Find where the given text appears and provide that cell's center as (x, y) coordinate. 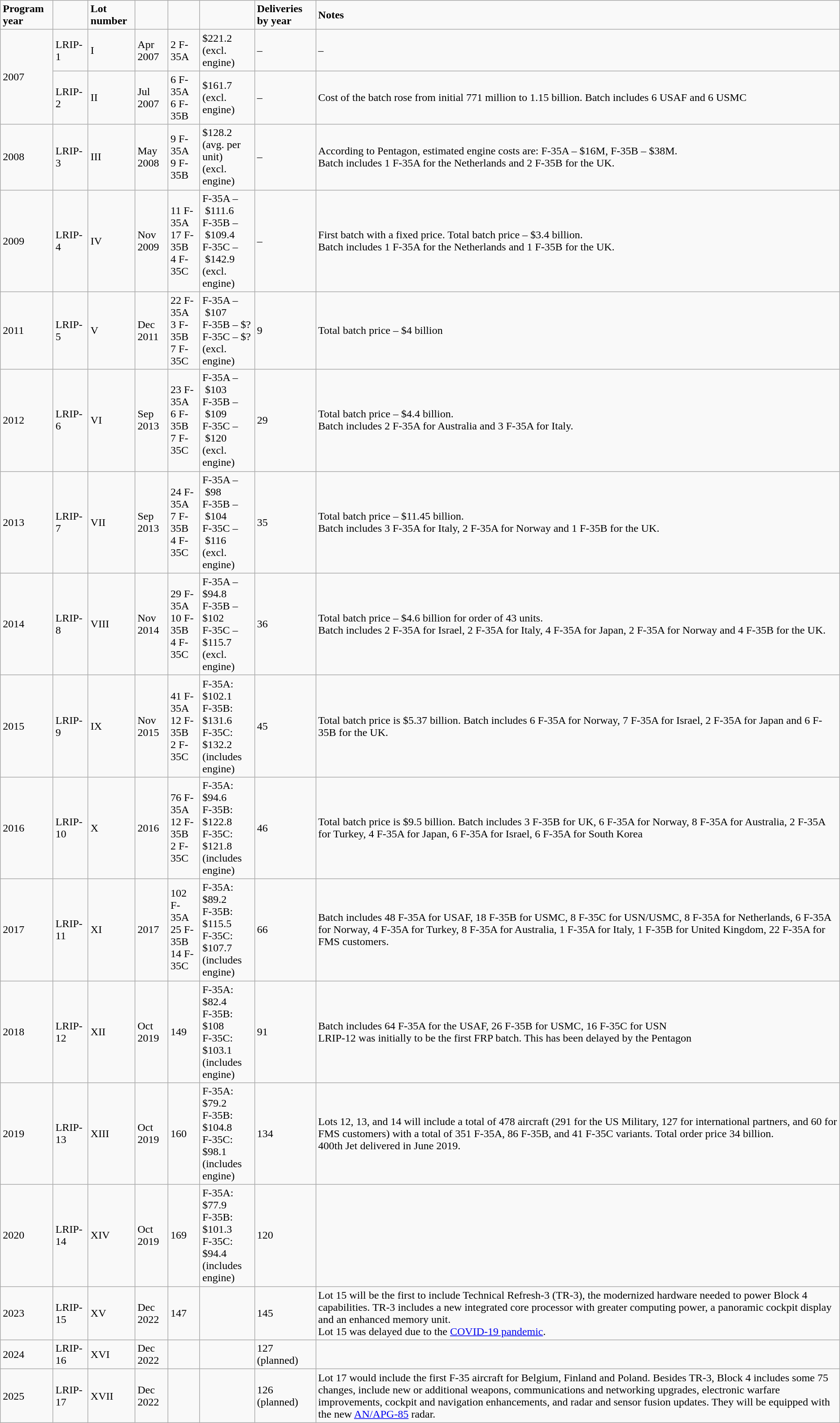
76 F-35A 12 F-35B 2 F-35C (184, 828)
III (111, 157)
XI (111, 930)
F-35A – $94.8 F-35B – $102 F-35C – $115.7 (excl. engine) (227, 624)
LRIP-13 (70, 1134)
First batch with a fixed price. Total batch price – $3.4 billion. Batch includes 1 F-35A for the Netherlands and 1 F-35B for the UK. (578, 241)
2008 (27, 157)
145 (285, 1313)
169 (184, 1236)
XIII (111, 1134)
22 F-35A 3 F-35B 7 F-35C (184, 330)
LRIP-6 (70, 420)
Nov 2015 (152, 726)
LRIP-15 (70, 1313)
2024 (27, 1354)
2014 (27, 624)
F-35A: $77.9 F-35B: $101.3 F-35C: $94.4(includes engine) (227, 1236)
Total batch price – $11.45 billion. Batch includes 3 F-35A for Italy, 2 F-35A for Norway and 1 F-35B for the UK. (578, 522)
Dec 2011 (152, 330)
IX (111, 726)
2023 (27, 1313)
I (111, 50)
2015 (27, 726)
F-35A: $94.6 F-35B: $122.8 F-35C: $121.8 (includes engine) (227, 828)
126 (planned) (285, 1396)
$221.2 (excl. engine) (227, 50)
LRIP-2 (70, 98)
LRIP-5 (70, 330)
LRIP-17 (70, 1396)
102 F-35A 25 F-35B 14 F-35C (184, 930)
91 (285, 1032)
Total batch price is $5.37 billion. Batch includes 6 F-35A for Norway, 7 F-35A for Israel, 2 F-35A for Japan and 6 F-35B for the UK. (578, 726)
$128.2 (avg. per unit) (excl. engine) (227, 157)
LRIP-7 (70, 522)
2018 (27, 1032)
29 (285, 420)
36 (285, 624)
Jul 2007 (152, 98)
LRIP-16 (70, 1354)
VIII (111, 624)
LRIP-11 (70, 930)
2020 (27, 1236)
LRIP-9 (70, 726)
Nov 2014 (152, 624)
May 2008 (152, 157)
LRIP-1 (70, 50)
66 (285, 930)
$161.7 (excl. engine) (227, 98)
11 F-35A 17 F-35B 4 F-35C (184, 241)
II (111, 98)
LRIP-4 (70, 241)
2011 (27, 330)
2013 (27, 522)
XIV (111, 1236)
Total batch price – $4 billion (578, 330)
XVI (111, 1354)
9 F-35A 9 F-35B (184, 157)
F-35A – $98 F-35B – $104 F-35C – $116 (excl. engine) (227, 522)
XV (111, 1313)
LRIP-14 (70, 1236)
F-35A: $79.2 F-35B: $104.8 F-35C: $98.1(includes engine) (227, 1134)
IV (111, 241)
2012 (27, 420)
134 (285, 1134)
V (111, 330)
127 (planned) (285, 1354)
2019 (27, 1134)
2007 (27, 77)
2025 (27, 1396)
XII (111, 1032)
2009 (27, 241)
LRIP-3 (70, 157)
X (111, 828)
Deliveries by year (285, 15)
XVII (111, 1396)
Lot number (111, 15)
LRIP-10 (70, 828)
35 (285, 522)
24 F-35A 7 F-35B 4 F-35C (184, 522)
VII (111, 522)
F-35A – $107 F-35B – $? F-35C – $? (excl. engine) (227, 330)
29 F-35A 10 F-35B 4 F-35C (184, 624)
VI (111, 420)
F-35A: $102.1F-35B: $131.6 F-35C: $132.2 (includes engine) (227, 726)
Program year (27, 15)
160 (184, 1134)
According to Pentagon, estimated engine costs are: F-35A – $16M, F-35B – $38M. Batch includes 1 F-35A for the Netherlands and 2 F-35B for the UK. (578, 157)
LRIP-8 (70, 624)
9 (285, 330)
Total batch price – $4.4 billion. Batch includes 2 F-35A for Australia and 3 F-35A for Italy. (578, 420)
F-35A: $89.2 F-35B: $115.5 F-35C: $107.7 (includes engine) (227, 930)
120 (285, 1236)
149 (184, 1032)
41 F-35A 12 F-35B 2 F-35C (184, 726)
LRIP-12 (70, 1032)
23 F-35A 6 F-35B 7 F-35C (184, 420)
F-35A – $111.6 F-35B – $109.4 F-35C – $142.9 (excl. engine) (227, 241)
46 (285, 828)
F-35A – $103 F-35B – $109 F-35C – $120 (excl. engine) (227, 420)
6 F-35A 6 F-35B (184, 98)
F-35A: $82.4 F-35B: $108 F-35C: $103.1 (includes engine) (227, 1032)
Notes (578, 15)
45 (285, 726)
Nov 2009 (152, 241)
Apr 2007 (152, 50)
Cost of the batch rose from initial 771 million to 1.15 billion. Batch includes 6 USAF and 6 USMC (578, 98)
2 F-35A (184, 50)
147 (184, 1313)
